Find where the given text appears and provide that cell's center as [x, y] coordinate. 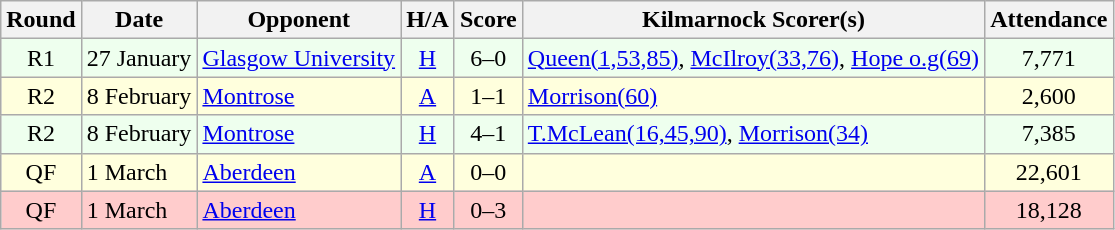
27 January [139, 58]
Kilmarnock Scorer(s) [753, 20]
0–0 [488, 172]
Opponent [299, 20]
Score [488, 20]
Glasgow University [299, 58]
7,771 [1049, 58]
T.McLean(16,45,90), Morrison(34) [753, 134]
Queen(1,53,85), McIlroy(33,76), Hope o.g(69) [753, 58]
4–1 [488, 134]
H/A [428, 20]
0–3 [488, 210]
Date [139, 20]
6–0 [488, 58]
R1 [41, 58]
22,601 [1049, 172]
Attendance [1049, 20]
Morrison(60) [753, 96]
7,385 [1049, 134]
18,128 [1049, 210]
1–1 [488, 96]
Round [41, 20]
2,600 [1049, 96]
